Identify which cell holds the provided text, then report its [X, Y] central coordinate. 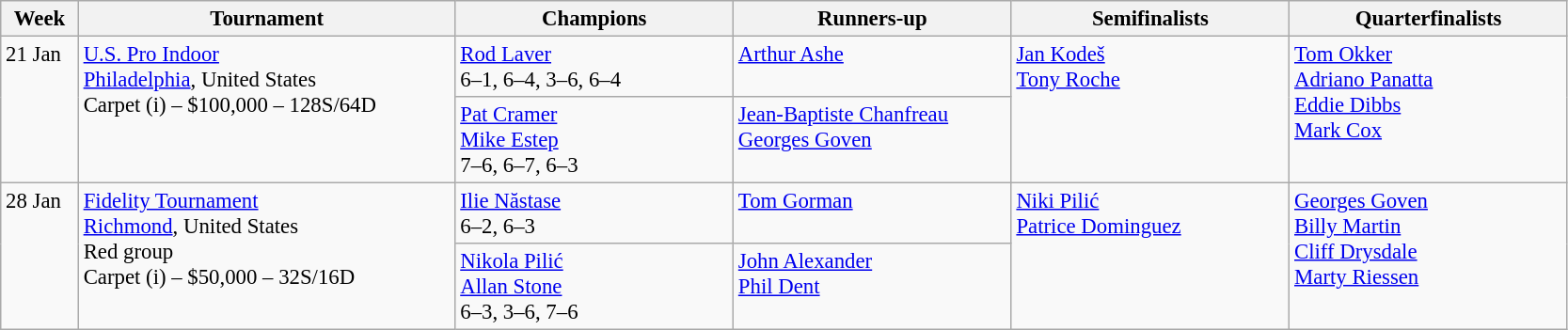
Niki Pilić Patrice Dominguez [1150, 257]
Runners-up [873, 19]
Quarterfinalists [1429, 19]
Semifinalists [1150, 19]
Jean-Baptiste Chanfreau Georges Goven [873, 140]
Nikola Pilić Allan Stone6–3, 3–6, 7–6 [594, 287]
28 Jan [40, 257]
Tom Okker Adriano Panatta Eddie Dibbs Mark Cox [1429, 110]
Pat Cramer Mike Estep7–6, 6–7, 6–3 [594, 140]
21 Jan [40, 110]
Georges Goven Billy Martin Cliff Drysdale Marty Riessen [1429, 257]
Arthur Ashe [873, 68]
Champions [594, 19]
John Alexander Phil Dent [873, 287]
Tournament [267, 19]
Tom Gorman [873, 214]
Jan Kodeš Tony Roche [1150, 110]
Fidelity Tournament Richmond, United States Red group Carpet (i) – $50,000 – 32S/16D [267, 257]
Ilie Năstase6–2, 6–3 [594, 214]
Rod Laver6–1, 6–4, 3–6, 6–4 [594, 68]
U.S. Pro Indoor Philadelphia, United States Carpet (i) – $100,000 – 128S/64D [267, 110]
Week [40, 19]
